Extract the [x, y] coordinate from the center of the cell holding the provided text.  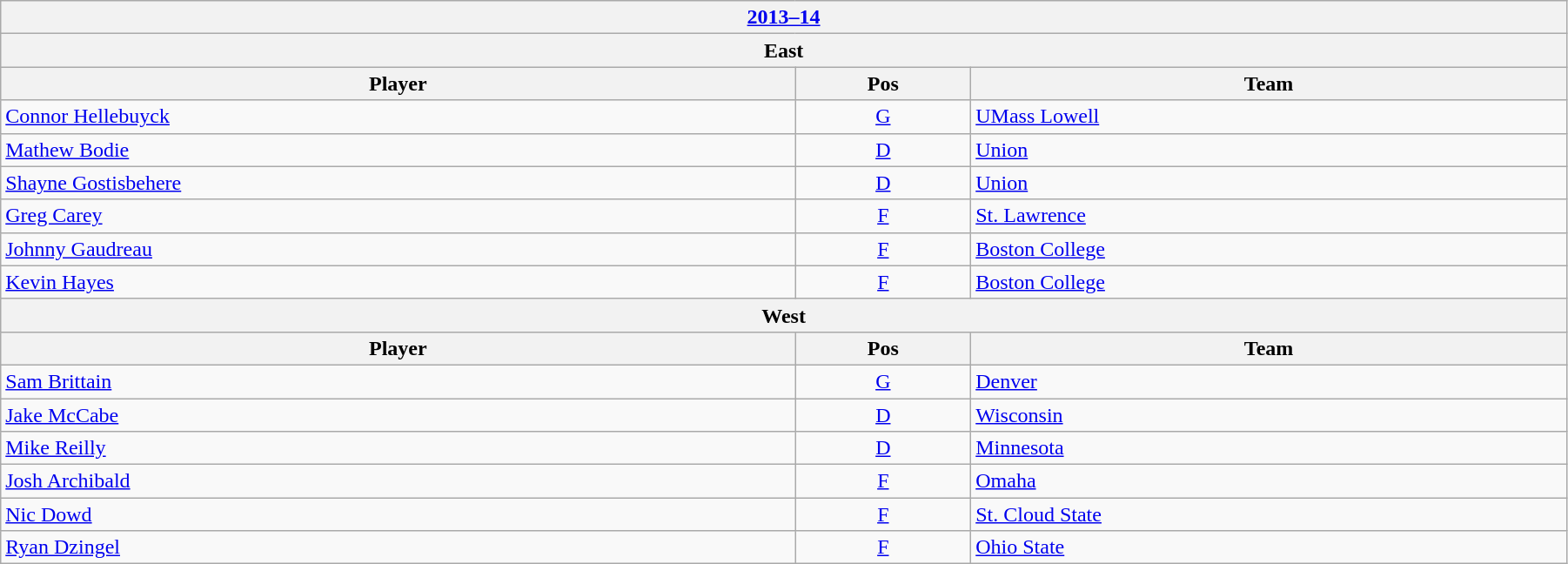
Shayne Gostisbehere [399, 183]
Ryan Dzingel [399, 547]
West [784, 315]
Minnesota [1269, 448]
Wisconsin [1269, 415]
Connor Hellebuyck [399, 117]
2013–14 [784, 17]
Jake McCabe [399, 415]
Denver [1269, 381]
Mike Reilly [399, 448]
Ohio State [1269, 547]
Kevin Hayes [399, 282]
Sam Brittain [399, 381]
Greg Carey [399, 216]
UMass Lowell [1269, 117]
St. Lawrence [1269, 216]
Johnny Gaudreau [399, 249]
Nic Dowd [399, 514]
Mathew Bodie [399, 150]
Josh Archibald [399, 481]
St. Cloud State [1269, 514]
Omaha [1269, 481]
East [784, 50]
